Detect which cell encompasses the target text, then output its (X, Y) center coordinate. 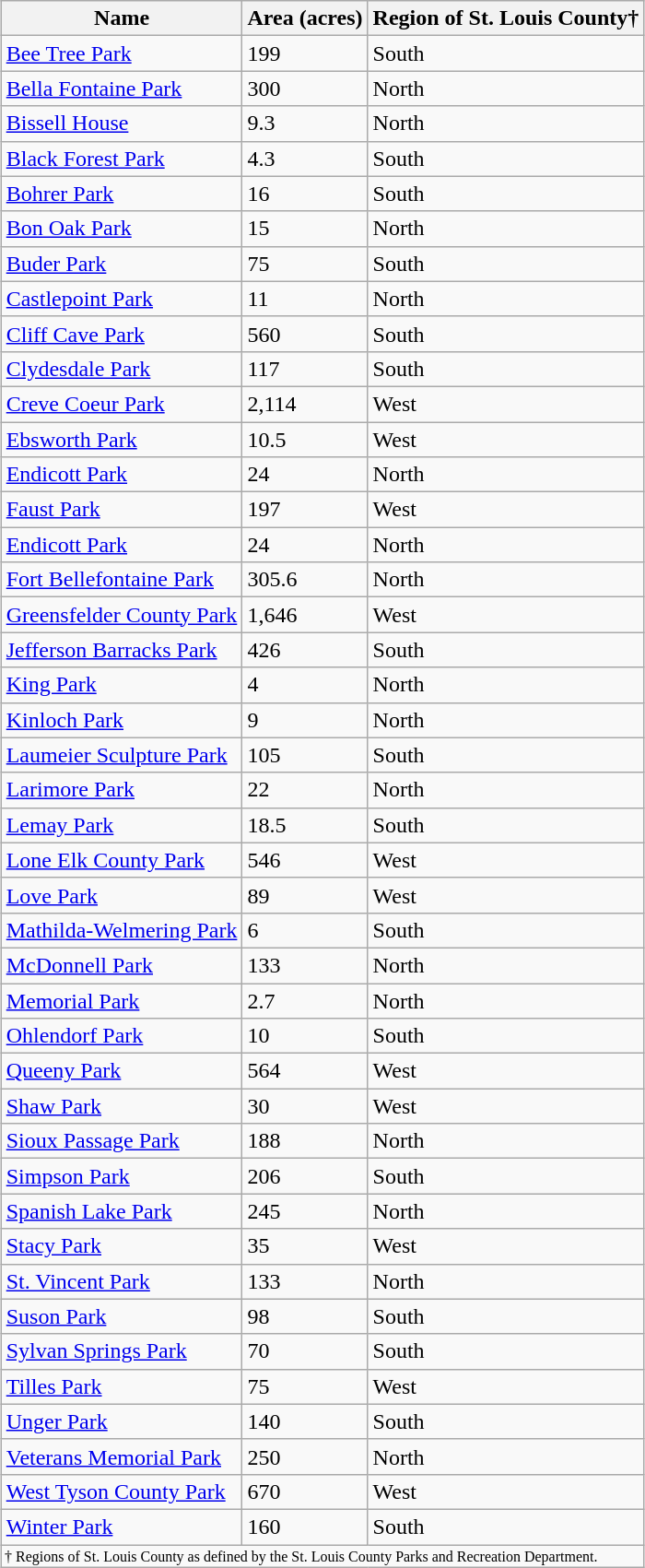
160 (305, 1527)
6 (305, 930)
Unger Park (122, 1421)
10.5 (305, 440)
Kinloch Park (122, 720)
Faust Park (122, 510)
Fort Bellefontaine Park (122, 580)
18.5 (305, 825)
560 (305, 334)
Sylvan Springs Park (122, 1351)
Name (122, 18)
Suson Park (122, 1316)
15 (305, 229)
Cliff Cave Park (122, 334)
188 (305, 1141)
670 (305, 1491)
Bissell House (122, 124)
11 (305, 299)
Sioux Passage Park (122, 1141)
206 (305, 1176)
Area (acres) (305, 18)
Lemay Park (122, 825)
199 (305, 53)
Bohrer Park (122, 194)
Castlepoint Park (122, 299)
4.3 (305, 159)
Simpson Park (122, 1176)
140 (305, 1421)
98 (305, 1316)
Ebsworth Park (122, 440)
Love Park (122, 895)
Larimore Park (122, 790)
197 (305, 510)
Bee Tree Park (122, 53)
1,646 (305, 615)
4 (305, 685)
89 (305, 895)
10 (305, 1036)
Creve Coeur Park (122, 404)
250 (305, 1456)
Mathilda-Welmering Park (122, 930)
70 (305, 1351)
McDonnell Park (122, 965)
Lone Elk County Park (122, 860)
22 (305, 790)
Memorial Park (122, 1000)
King Park (122, 685)
Tilles Park (122, 1386)
Spanish Lake Park (122, 1211)
Black Forest Park (122, 159)
Bon Oak Park (122, 229)
2.7 (305, 1000)
564 (305, 1071)
9 (305, 720)
† Regions of St. Louis County as defined by the St. Louis County Parks and Recreation Department. (322, 1556)
Bella Fontaine Park (122, 88)
Shaw Park (122, 1106)
9.3 (305, 124)
305.6 (305, 580)
30 (305, 1106)
Region of St. Louis County† (506, 18)
Veterans Memorial Park (122, 1456)
West Tyson County Park (122, 1491)
Jefferson Barracks Park (122, 650)
35 (305, 1246)
2,114 (305, 404)
Clydesdale Park (122, 369)
Laumeier Sculpture Park (122, 755)
16 (305, 194)
Winter Park (122, 1527)
Stacy Park (122, 1246)
Greensfelder County Park (122, 615)
Ohlendorf Park (122, 1036)
300 (305, 88)
245 (305, 1211)
Buder Park (122, 264)
117 (305, 369)
426 (305, 650)
105 (305, 755)
Queeny Park (122, 1071)
St. Vincent Park (122, 1281)
546 (305, 860)
